Provide the (X, Y) coordinate of the cell's center where the given text is located.  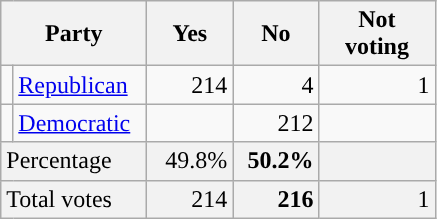
212 (276, 123)
50.2% (276, 161)
Republican (80, 85)
Percentage (74, 161)
Not voting (377, 34)
Party (74, 34)
Yes (190, 34)
No (276, 34)
216 (276, 199)
Total votes (74, 199)
49.8% (190, 161)
4 (276, 85)
Democratic (80, 123)
